Capture the cell that displays the provided text and extract its (x, y) central coordinate. 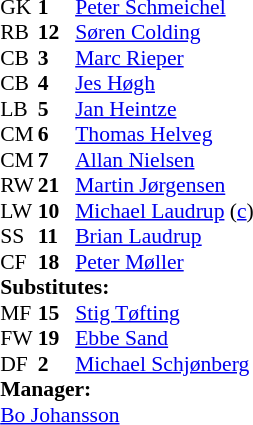
RB (19, 33)
19 (57, 339)
DF (19, 364)
LB (19, 109)
12 (57, 33)
3 (57, 58)
18 (57, 262)
LW (19, 211)
11 (57, 237)
MF (19, 313)
RW (19, 185)
5 (57, 109)
7 (57, 160)
CF (19, 262)
6 (57, 135)
FW (19, 339)
2 (57, 364)
4 (57, 83)
SS (19, 237)
10 (57, 211)
21 (57, 185)
15 (57, 313)
